Provide the (x, y) coordinate of the cell's center where the given text is located.  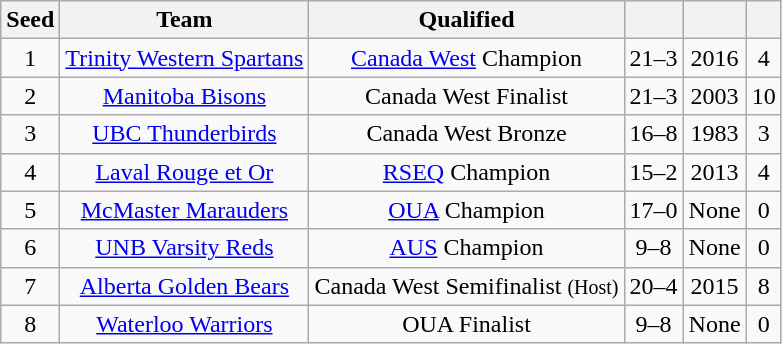
Trinity Western Spartans (184, 58)
Canada West Champion (466, 58)
McMaster Marauders (184, 210)
Waterloo Warriors (184, 324)
UBC Thunderbirds (184, 134)
10 (764, 96)
Team (184, 20)
2013 (714, 172)
Alberta Golden Bears (184, 286)
1983 (714, 134)
17–0 (654, 210)
OUA Finalist (466, 324)
OUA Champion (466, 210)
2016 (714, 58)
5 (30, 210)
2003 (714, 96)
15–2 (654, 172)
UNB Varsity Reds (184, 248)
16–8 (654, 134)
Canada West Bronze (466, 134)
Canada West Semifinalist (Host) (466, 286)
RSEQ Champion (466, 172)
AUS Champion (466, 248)
Laval Rouge et Or (184, 172)
Seed (30, 20)
2015 (714, 286)
1 (30, 58)
7 (30, 286)
20–4 (654, 286)
2 (30, 96)
6 (30, 248)
Canada West Finalist (466, 96)
Manitoba Bisons (184, 96)
Qualified (466, 20)
